From the cell containing the given text, extract its center point as [X, Y] coordinate. 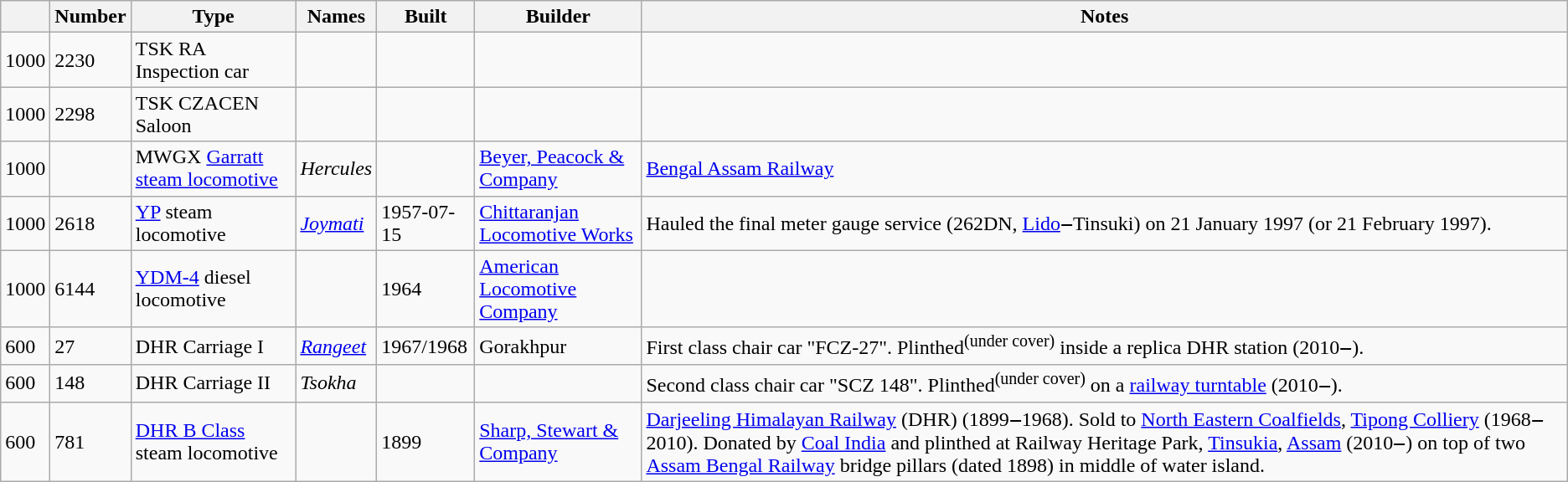
Chittaranjan Locomotive Works [558, 223]
DHR B Class steam locomotive [213, 442]
Hauled the final meter gauge service (262DN, Lido‒Tinsuki) on 21 January 1997 (or 21 February 1997). [1104, 223]
781 [90, 442]
YP steam locomotive [213, 223]
1964 [426, 289]
Joymati [337, 223]
Hercules [337, 169]
2230 [90, 60]
1957-07-15 [426, 223]
148 [90, 383]
TSK RA Inspection car [213, 60]
Bengal Assam Railway [1104, 169]
Rangeet [337, 346]
Second class chair car "SCZ 148". Plinthed(under cover) on a railway turntable (2010‒). [1104, 383]
1967/1968 [426, 346]
Built [426, 17]
Type [213, 17]
American Locomotive Company [558, 289]
DHR Carriage II [213, 383]
TSK CZACEN Saloon [213, 114]
Names [337, 17]
YDM-4 diesel locomotive [213, 289]
Notes [1104, 17]
1899 [426, 442]
2618 [90, 223]
Number [90, 17]
Beyer, Peacock & Company [558, 169]
6144 [90, 289]
2298 [90, 114]
MWGX Garratt steam locomotive [213, 169]
Gorakhpur [558, 346]
27 [90, 346]
First class chair car "FCZ-27". Plinthed(under cover) inside a replica DHR station (2010‒). [1104, 346]
Sharp, Stewart & Company [558, 442]
Builder [558, 17]
Tsokha [337, 383]
DHR Carriage I [213, 346]
